Find where the given text appears and provide that cell's center as [X, Y] coordinate. 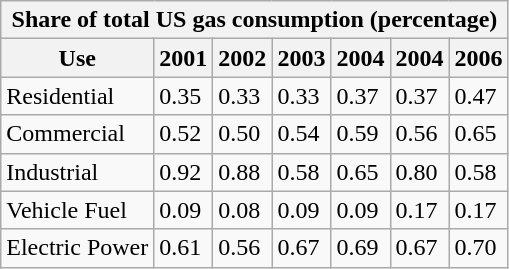
Share of total US gas consumption (percentage) [254, 20]
0.35 [184, 96]
0.08 [242, 210]
0.92 [184, 172]
2001 [184, 58]
2003 [302, 58]
Residential [78, 96]
2002 [242, 58]
Electric Power [78, 248]
0.52 [184, 134]
2006 [478, 58]
0.47 [478, 96]
0.54 [302, 134]
0.88 [242, 172]
0.59 [360, 134]
Use [78, 58]
Vehicle Fuel [78, 210]
0.70 [478, 248]
0.61 [184, 248]
0.80 [420, 172]
Industrial [78, 172]
0.69 [360, 248]
0.50 [242, 134]
Commercial [78, 134]
